Output the (x, y) coordinate of the center of the cell containing the given text.  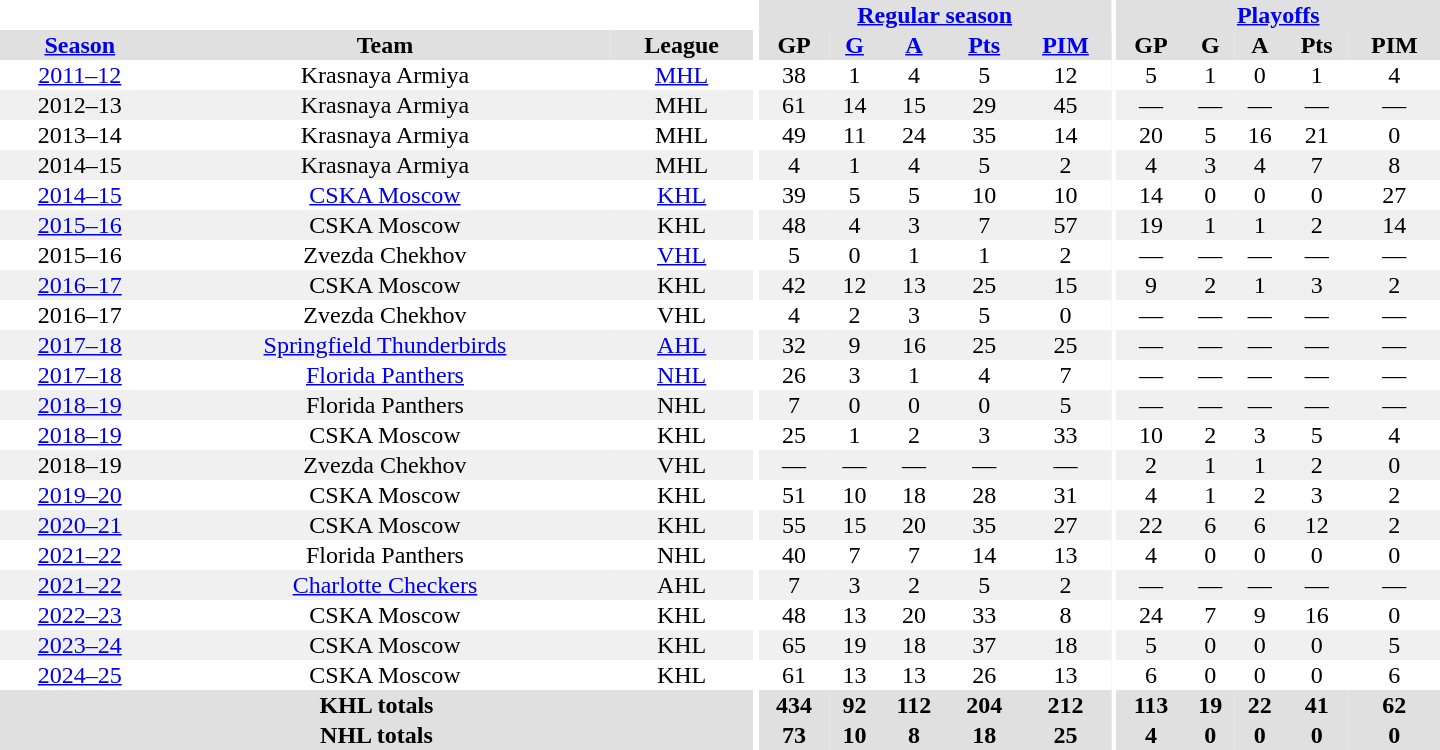
40 (794, 555)
31 (1066, 495)
55 (794, 525)
49 (794, 135)
2020–21 (80, 525)
Playoffs (1278, 15)
2022–23 (80, 615)
Charlotte Checkers (386, 585)
73 (794, 735)
32 (794, 345)
2013–14 (80, 135)
37 (984, 645)
112 (914, 705)
57 (1066, 225)
434 (794, 705)
NHL totals (376, 735)
38 (794, 75)
2011–12 (80, 75)
39 (794, 195)
KHL totals (376, 705)
Regular season (934, 15)
2019–20 (80, 495)
92 (855, 705)
11 (855, 135)
62 (1394, 705)
Springfield Thunderbirds (386, 345)
Season (80, 45)
28 (984, 495)
League (681, 45)
45 (1066, 105)
51 (794, 495)
Team (386, 45)
65 (794, 645)
42 (794, 285)
41 (1317, 705)
21 (1317, 135)
212 (1066, 705)
29 (984, 105)
113 (1150, 705)
2012–13 (80, 105)
204 (984, 705)
2024–25 (80, 675)
2023–24 (80, 645)
